Identify which cell holds the provided text, then report its (X, Y) central coordinate. 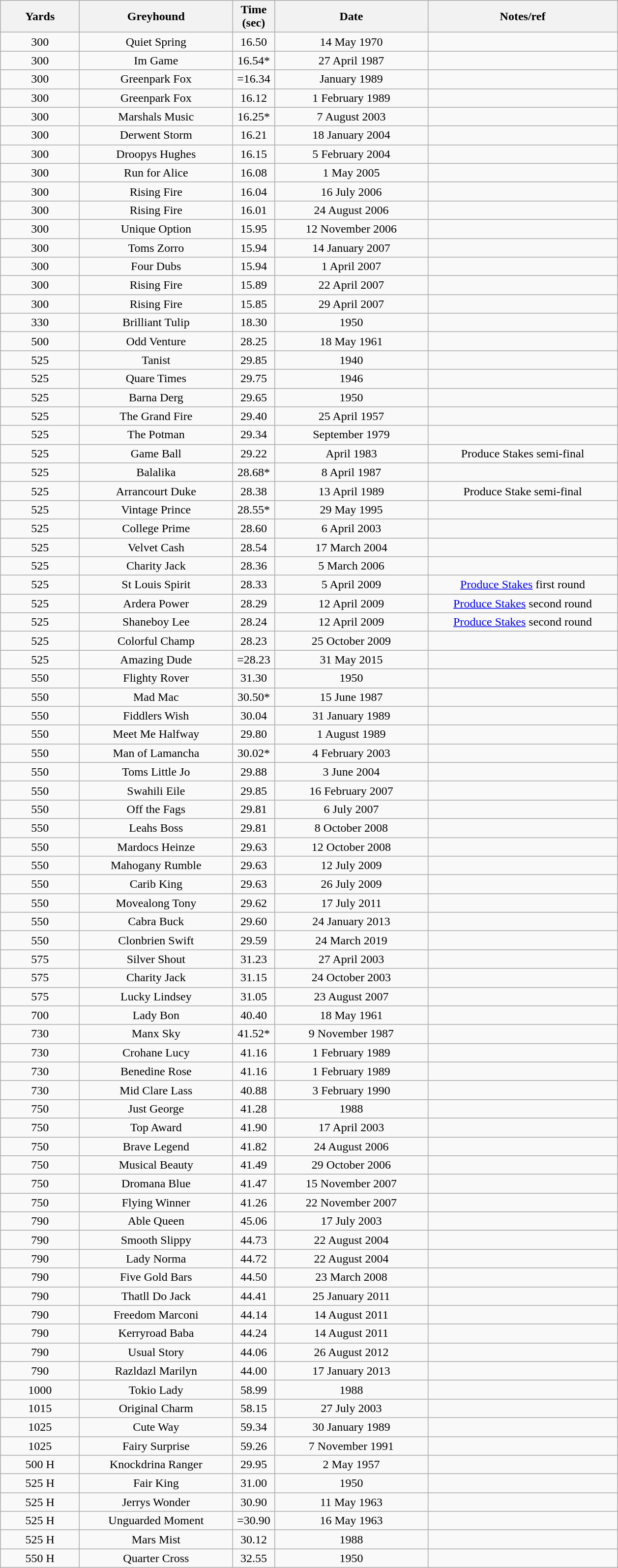
Run for Alice (156, 173)
44.00 (254, 1371)
12 July 2009 (351, 866)
23 August 2007 (351, 996)
27 July 2003 (351, 1408)
28.68* (254, 472)
12 October 2008 (351, 846)
Shaneboy Lee (156, 622)
29.95 (254, 1465)
5 February 2004 (351, 154)
24 October 2003 (351, 978)
Game Ball (156, 453)
41.47 (254, 1184)
26 July 2009 (351, 884)
Mid Clare Lass (156, 1090)
17 April 2003 (351, 1127)
Cabra Buck (156, 922)
The Grand Fire (156, 416)
1 May 2005 (351, 173)
Five Gold Bars (156, 1277)
Razldazl Marilyn (156, 1371)
58.99 (254, 1389)
Movealong Tony (156, 903)
28.33 (254, 585)
Tanist (156, 360)
College Prime (156, 528)
Amazing Dude (156, 660)
24 January 2013 (351, 922)
29 May 1995 (351, 510)
Quare Times (156, 379)
6 April 2003 (351, 528)
Vintage Prince (156, 510)
1940 (351, 360)
16 May 1963 (351, 1521)
30.02* (254, 753)
January 1989 (351, 79)
Carib King (156, 884)
Off the Fags (156, 809)
Lady Bon (156, 1015)
15 November 2007 (351, 1184)
Usual Story (156, 1352)
44.41 (254, 1296)
Odd Venture (156, 341)
Toms Little Jo (156, 772)
500 H (40, 1465)
Balalika (156, 472)
Derwent Storm (156, 135)
14 May 1970 (351, 42)
16.25* (254, 117)
Mardocs Heinze (156, 846)
16.15 (254, 154)
Benedine Rose (156, 1071)
Quiet Spring (156, 42)
16.21 (254, 135)
Arrancourt Duke (156, 491)
Kerryroad Baba (156, 1333)
28.54 (254, 547)
September 1979 (351, 435)
Greyhound (156, 17)
Crohane Lucy (156, 1053)
17 March 2004 (351, 547)
17 January 2013 (351, 1371)
Velvet Cash (156, 547)
Just George (156, 1109)
16.54* (254, 60)
Produce Stakes semi-final (523, 453)
15.85 (254, 304)
1000 (40, 1389)
29 April 2007 (351, 304)
Time (sec) (254, 17)
44.06 (254, 1352)
30.90 (254, 1502)
28.38 (254, 491)
16.08 (254, 173)
Fairy Surprise (156, 1446)
1 August 1989 (351, 734)
24 March 2019 (351, 940)
31.23 (254, 959)
59.34 (254, 1427)
Original Charm (156, 1408)
41.26 (254, 1203)
29.34 (254, 435)
13 April 1989 (351, 491)
Colorful Champ (156, 641)
28.36 (254, 566)
The Potman (156, 435)
27 April 2003 (351, 959)
30.12 (254, 1539)
1946 (351, 379)
30.50* (254, 697)
15.89 (254, 285)
Flighty Rover (156, 678)
15.95 (254, 229)
Ardera Power (156, 603)
23 March 2008 (351, 1277)
Unguarded Moment (156, 1521)
41.90 (254, 1127)
31.05 (254, 996)
Freedom Marconi (156, 1315)
40.40 (254, 1015)
Marshals Music (156, 117)
17 July 2003 (351, 1221)
7 August 2003 (351, 117)
Smooth Slippy (156, 1240)
30 January 1989 (351, 1427)
1015 (40, 1408)
Meet Me Halfway (156, 734)
5 April 2009 (351, 585)
29.88 (254, 772)
31.30 (254, 678)
Clonbrien Swift (156, 940)
16.01 (254, 210)
16 July 2006 (351, 191)
Brave Legend (156, 1146)
16.04 (254, 191)
7 November 1991 (351, 1446)
28.23 (254, 641)
29.65 (254, 397)
40.88 (254, 1090)
58.15 (254, 1408)
Musical Beauty (156, 1165)
Produce Stake semi-final (523, 491)
32.55 (254, 1558)
27 April 1987 (351, 60)
41.28 (254, 1109)
41.82 (254, 1146)
28.60 (254, 528)
1 April 2007 (351, 267)
Jerrys Wonder (156, 1502)
15 June 1987 (351, 697)
25 January 2011 (351, 1296)
Cute Way (156, 1427)
31.15 (254, 978)
=28.23 (254, 660)
30.04 (254, 716)
Knockdrina Ranger (156, 1465)
22 November 2007 (351, 1203)
25 April 1957 (351, 416)
6 July 2007 (351, 809)
330 (40, 323)
Date (351, 17)
3 February 1990 (351, 1090)
29 October 2006 (351, 1165)
44.50 (254, 1277)
44.24 (254, 1333)
22 April 2007 (351, 285)
29.59 (254, 940)
28.29 (254, 603)
28.24 (254, 622)
44.73 (254, 1240)
Barna Derg (156, 397)
Mad Mac (156, 697)
29.40 (254, 416)
28.25 (254, 341)
Tokio Lady (156, 1389)
2 May 1957 (351, 1465)
Manx Sky (156, 1034)
25 October 2009 (351, 641)
44.72 (254, 1259)
Mars Mist (156, 1539)
500 (40, 341)
Silver Shout (156, 959)
17 July 2011 (351, 903)
=30.90 (254, 1521)
41.52* (254, 1034)
Im Game (156, 60)
Yards (40, 17)
Fair King (156, 1483)
Quarter Cross (156, 1558)
31 May 2015 (351, 660)
5 March 2006 (351, 566)
31 January 1989 (351, 716)
Lucky Lindsey (156, 996)
Fiddlers Wish (156, 716)
29.60 (254, 922)
Droopys Hughes (156, 154)
=16.34 (254, 79)
Produce Stakes first round (523, 585)
45.06 (254, 1221)
18 January 2004 (351, 135)
8 April 1987 (351, 472)
Flying Winner (156, 1203)
41.49 (254, 1165)
28.55* (254, 510)
Swahili Eile (156, 790)
31.00 (254, 1483)
18.30 (254, 323)
29.75 (254, 379)
9 November 1987 (351, 1034)
59.26 (254, 1446)
Toms Zorro (156, 247)
Leahs Boss (156, 828)
4 February 2003 (351, 753)
Notes/ref (523, 17)
Unique Option (156, 229)
16.50 (254, 42)
700 (40, 1015)
Mahogany Rumble (156, 866)
Lady Norma (156, 1259)
3 June 2004 (351, 772)
16 February 2007 (351, 790)
St Louis Spirit (156, 585)
April 1983 (351, 453)
8 October 2008 (351, 828)
29.80 (254, 734)
Able Queen (156, 1221)
29.22 (254, 453)
Man of Lamancha (156, 753)
11 May 1963 (351, 1502)
Brilliant Tulip (156, 323)
Top Award (156, 1127)
Dromana Blue (156, 1184)
550 H (40, 1558)
14 January 2007 (351, 247)
16.12 (254, 98)
12 November 2006 (351, 229)
Four Dubs (156, 267)
Thatll Do Jack (156, 1296)
29.62 (254, 903)
44.14 (254, 1315)
26 August 2012 (351, 1352)
